Scan for the cell matching the given text and deliver its [x, y] coordinate at center. 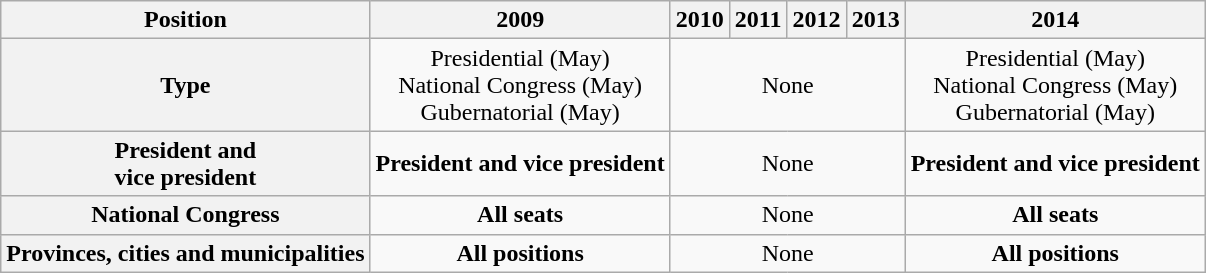
2012 [816, 20]
Provinces, cities and municipalities [186, 253]
National Congress [186, 215]
2013 [876, 20]
Type [186, 85]
2010 [700, 20]
Position [186, 20]
2014 [1055, 20]
President andvice president [186, 164]
2009 [520, 20]
2011 [758, 20]
